Pinpoint the cell where the given text exists, returning its [X, Y] midpoint coordinate. 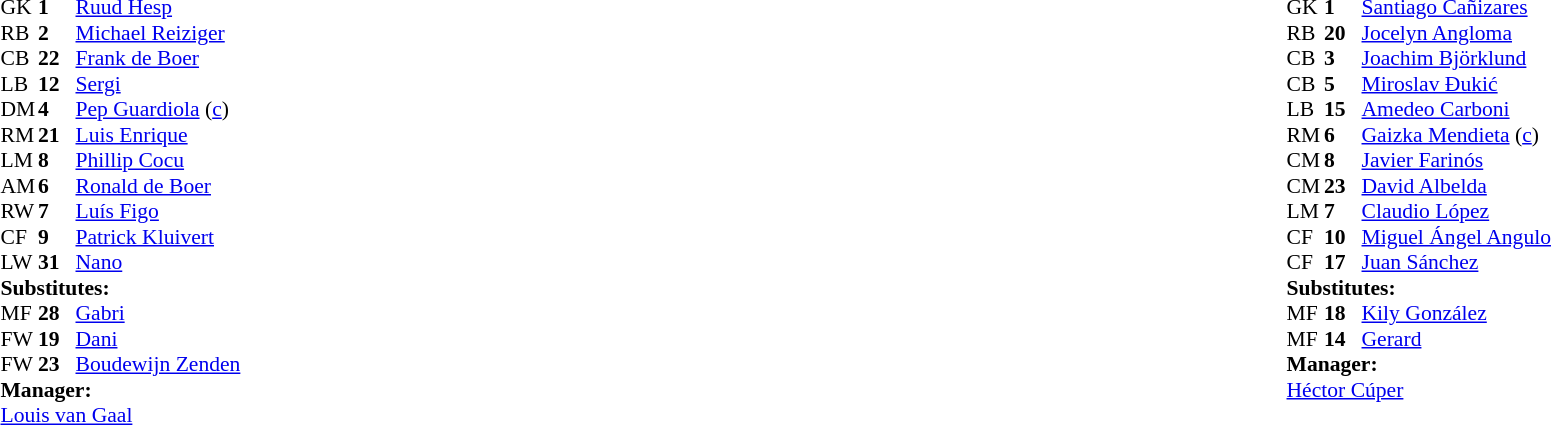
Boudewijn Zenden [158, 365]
17 [1343, 263]
Amedeo Carboni [1456, 109]
RW [19, 211]
Juan Sánchez [1456, 263]
Joachim Björklund [1456, 59]
18 [1343, 313]
20 [1343, 33]
12 [57, 84]
5 [1343, 84]
Luis Enrique [158, 135]
Héctor Cúper [1419, 390]
Miroslav Đukić [1456, 84]
Frank de Boer [158, 59]
14 [1343, 339]
Luís Figo [158, 211]
Gabri [158, 313]
10 [1343, 237]
Nano [158, 263]
15 [1343, 109]
Claudio López [1456, 211]
Dani [158, 339]
LW [19, 263]
Ronald de Boer [158, 186]
2 [57, 33]
19 [57, 339]
Jocelyn Angloma [1456, 33]
Gerard [1456, 339]
David Albelda [1456, 186]
Michael Reiziger [158, 33]
AM [19, 186]
4 [57, 109]
9 [57, 237]
Javier Farinós [1456, 161]
Patrick Kluivert [158, 237]
Pep Guardiola (c) [158, 109]
21 [57, 135]
Miguel Ángel Angulo [1456, 237]
28 [57, 313]
Kily González [1456, 313]
DM [19, 109]
Phillip Cocu [158, 161]
31 [57, 263]
Gaizka Mendieta (c) [1456, 135]
22 [57, 59]
Sergi [158, 84]
3 [1343, 59]
